Find where the given text appears and provide that cell's center as (x, y) coordinate. 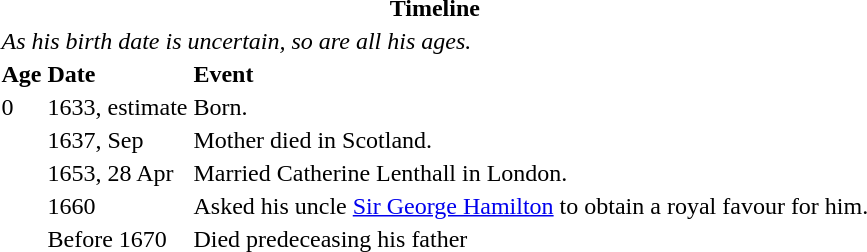
Age (22, 74)
Date (118, 74)
1660 (118, 206)
1633, estimate (118, 107)
0 (22, 107)
1637, Sep (118, 140)
1653, 28 Apr (118, 173)
